For the text-containing cell, return its midpoint in [X, Y] coordinate format. 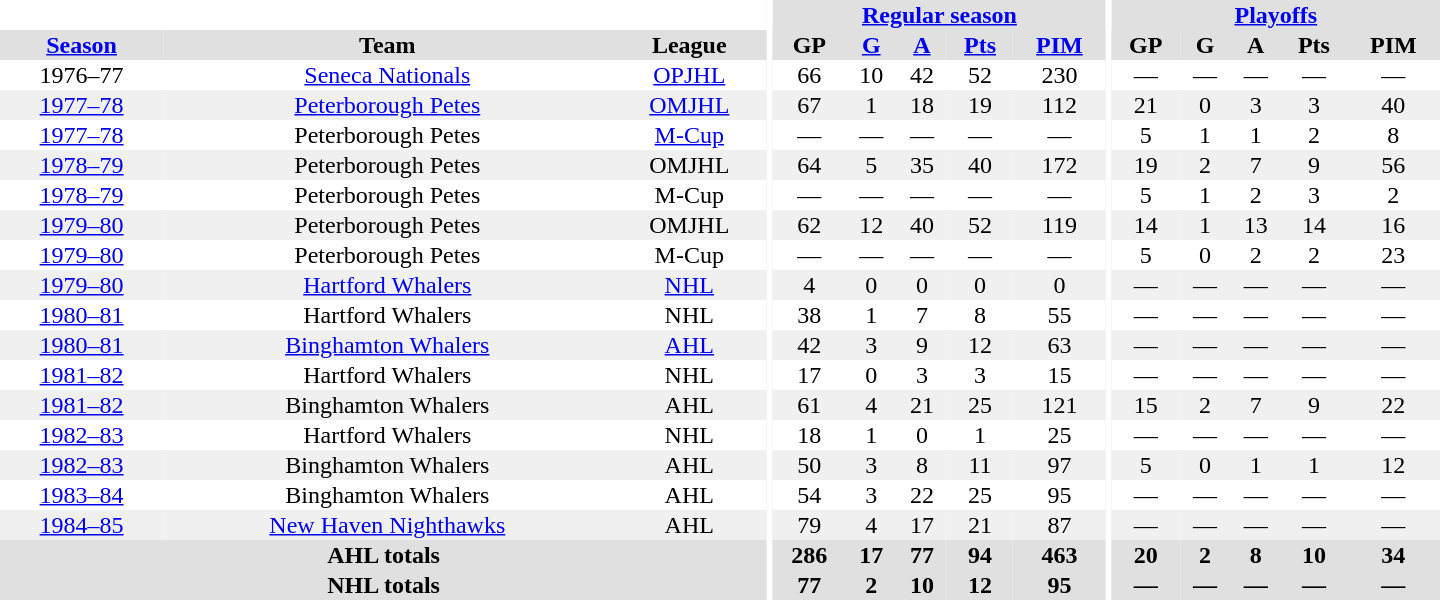
1983–84 [82, 495]
54 [810, 495]
13 [1256, 225]
11 [980, 465]
67 [810, 105]
66 [810, 75]
Seneca Nationals [387, 75]
34 [1394, 555]
172 [1060, 165]
463 [1060, 555]
50 [810, 465]
63 [1060, 345]
119 [1060, 225]
NHL totals [384, 585]
Team [387, 45]
64 [810, 165]
55 [1060, 315]
20 [1146, 555]
AHL totals [384, 555]
1976–77 [82, 75]
62 [810, 225]
56 [1394, 165]
OPJHL [689, 75]
New Haven Nighthawks [387, 525]
Regular season [940, 15]
121 [1060, 405]
286 [810, 555]
112 [1060, 105]
Playoffs [1276, 15]
38 [810, 315]
61 [810, 405]
16 [1394, 225]
87 [1060, 525]
35 [922, 165]
230 [1060, 75]
94 [980, 555]
79 [810, 525]
23 [1394, 255]
League [689, 45]
1984–85 [82, 525]
97 [1060, 465]
Season [82, 45]
